Locate the cell with the specified text and output its [x, y] center coordinate. 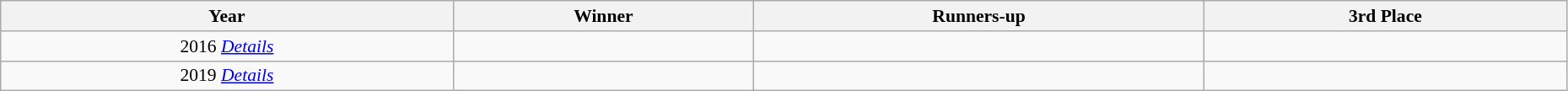
Runners-up [979, 16]
2019 Details [227, 76]
2016 Details [227, 46]
3rd Place [1385, 16]
Year [227, 16]
Winner [604, 16]
